Determine the (x, y) coordinate at the center of the cell enclosing the given text.  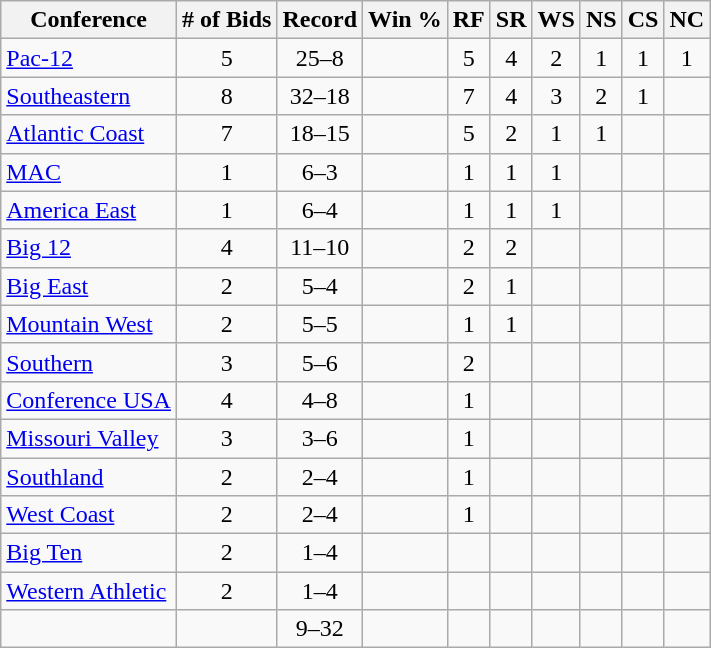
32–18 (320, 96)
Record (320, 20)
Missouri Valley (89, 438)
8 (226, 96)
Western Athletic (89, 591)
West Coast (89, 515)
Atlantic Coast (89, 134)
Mountain West (89, 324)
Win % (406, 20)
Big Ten (89, 553)
18–15 (320, 134)
WS (556, 20)
5–5 (320, 324)
America East (89, 210)
25–8 (320, 58)
5–4 (320, 286)
Southeastern (89, 96)
Conference (89, 20)
6–3 (320, 172)
Southern (89, 362)
11–10 (320, 248)
RF (468, 20)
Conference USA (89, 400)
Pac-12 (89, 58)
9–32 (320, 629)
6–4 (320, 210)
5–6 (320, 362)
SR (511, 20)
NS (601, 20)
Big East (89, 286)
3–6 (320, 438)
4–8 (320, 400)
# of Bids (226, 20)
Big 12 (89, 248)
Southland (89, 477)
CS (643, 20)
NC (687, 20)
MAC (89, 172)
